Extract the [x, y] coordinate from the center of the cell holding the provided text.  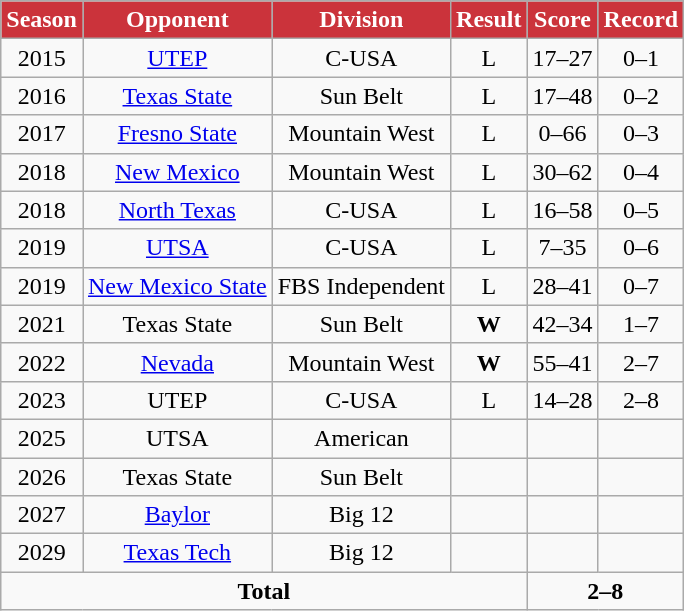
Fresno State [177, 134]
16–58 [562, 210]
0–6 [641, 248]
0–66 [562, 134]
1–7 [641, 324]
0–1 [641, 58]
Total [264, 591]
Nevada [177, 362]
0–4 [641, 172]
2023 [42, 400]
American [361, 438]
2029 [42, 553]
2015 [42, 58]
2027 [42, 515]
55–41 [562, 362]
2026 [42, 477]
0–5 [641, 210]
Division [361, 20]
Texas Tech [177, 553]
Record [641, 20]
Score [562, 20]
17–48 [562, 96]
28–41 [562, 286]
Opponent [177, 20]
2016 [42, 96]
2–7 [641, 362]
2017 [42, 134]
17–27 [562, 58]
New Mexico [177, 172]
Season [42, 20]
2025 [42, 438]
North Texas [177, 210]
14–28 [562, 400]
2021 [42, 324]
0–2 [641, 96]
0–3 [641, 134]
Result [489, 20]
New Mexico State [177, 286]
7–35 [562, 248]
30–62 [562, 172]
Baylor [177, 515]
42–34 [562, 324]
0–7 [641, 286]
FBS Independent [361, 286]
2022 [42, 362]
